Return [x, y] of the center of cell containing provided text 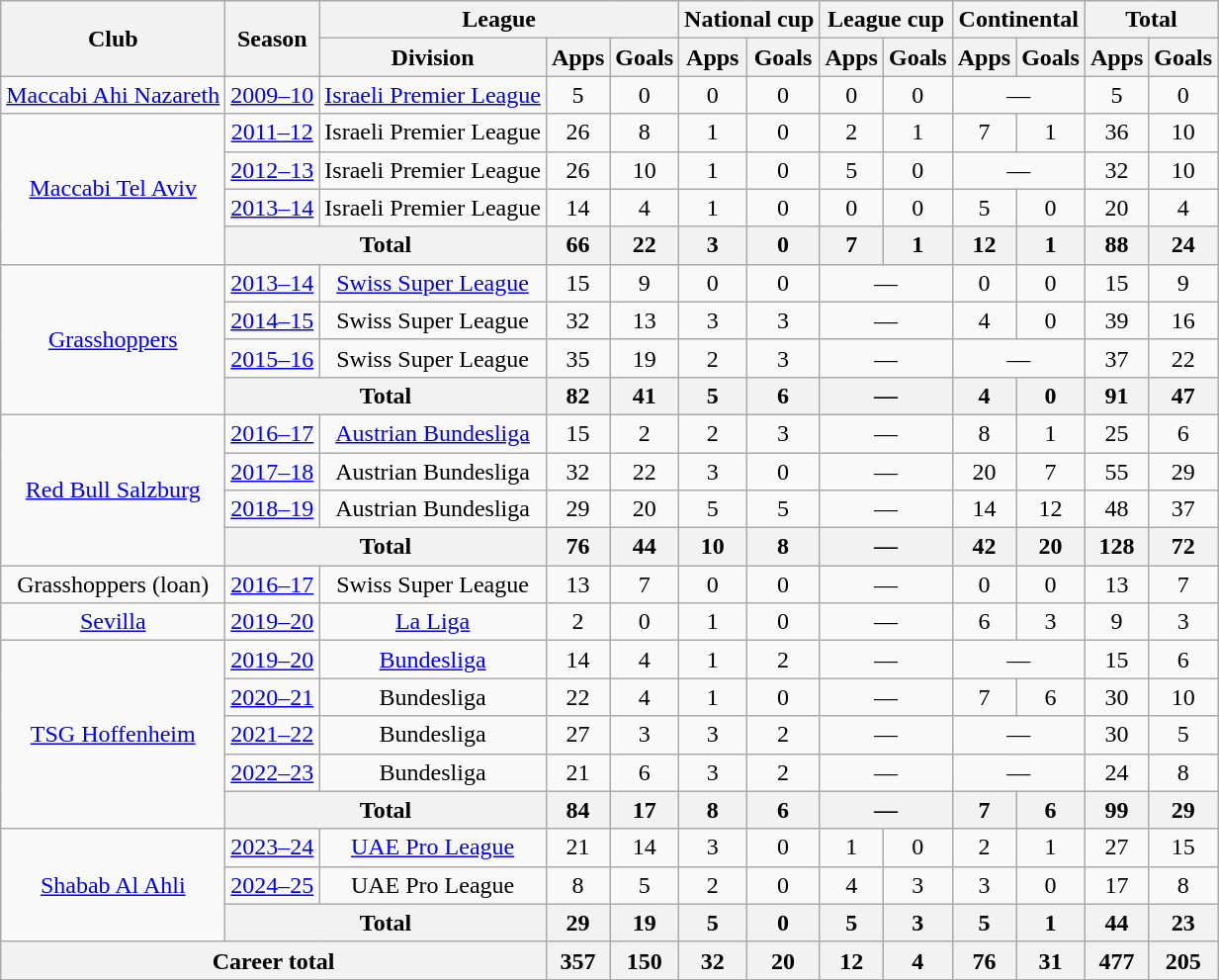
TSG Hoffenheim [113, 735]
357 [577, 960]
2009–10 [273, 95]
41 [645, 396]
Season [273, 39]
477 [1116, 960]
Shabab Al Ahli [113, 885]
205 [1183, 960]
2011–12 [273, 133]
2024–25 [273, 885]
2023–24 [273, 847]
Career total [274, 960]
2012–13 [273, 170]
Grasshoppers (loan) [113, 584]
National cup [749, 20]
23 [1183, 923]
League [499, 20]
99 [1116, 810]
Continental [1018, 20]
128 [1116, 547]
2018–19 [273, 509]
150 [645, 960]
2015–16 [273, 358]
47 [1183, 396]
16 [1183, 320]
48 [1116, 509]
91 [1116, 396]
35 [577, 358]
72 [1183, 547]
36 [1116, 133]
Maccabi Tel Aviv [113, 189]
2020–21 [273, 697]
2021–22 [273, 735]
Grasshoppers [113, 339]
2022–23 [273, 772]
82 [577, 396]
31 [1051, 960]
66 [577, 245]
Club [113, 39]
39 [1116, 320]
Maccabi Ahi Nazareth [113, 95]
84 [577, 810]
League cup [886, 20]
Division [433, 57]
25 [1116, 433]
42 [984, 547]
La Liga [433, 622]
2017–18 [273, 472]
Sevilla [113, 622]
88 [1116, 245]
Red Bull Salzburg [113, 490]
2014–15 [273, 320]
55 [1116, 472]
